Find where the given text appears and provide that cell's center as (x, y) coordinate. 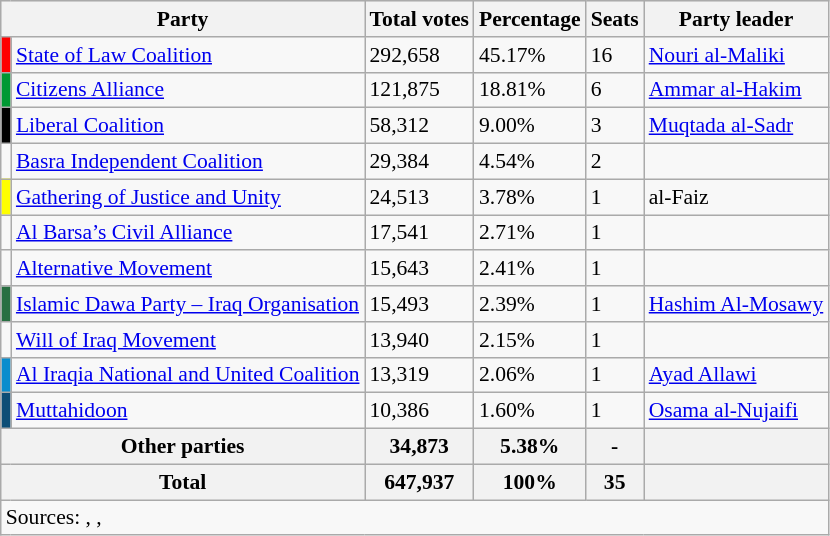
Will of Iraq Movement (188, 340)
100% (530, 482)
17,541 (418, 233)
Basra Independent Coalition (188, 162)
Nouri al-Maliki (736, 55)
2.71% (530, 233)
2 (615, 162)
Ammar al-Hakim (736, 90)
Gathering of Justice and Unity (188, 197)
Muqtada al-Sadr (736, 126)
2.15% (530, 340)
13,940 (418, 340)
2.06% (530, 375)
State of Law Coalition (188, 55)
45.17% (530, 55)
Alternative Movement (188, 269)
Ayad Allawi (736, 375)
Al Iraqia National and United Coalition (188, 375)
5.38% (530, 447)
al-Faiz (736, 197)
Total votes (418, 19)
10,386 (418, 411)
18.81% (530, 90)
4.54% (530, 162)
Party leader (736, 19)
- (615, 447)
Sources: , , (415, 518)
Other parties (183, 447)
3.78% (530, 197)
Citizens Alliance (188, 90)
1.60% (530, 411)
29,384 (418, 162)
24,513 (418, 197)
Percentage (530, 19)
121,875 (418, 90)
Party (183, 19)
2.41% (530, 269)
Liberal Coalition (188, 126)
Osama al-Nujaifi (736, 411)
Islamic Dawa Party – Iraq Organisation (188, 304)
6 (615, 90)
Total (183, 482)
3 (615, 126)
2.39% (530, 304)
9.00% (530, 126)
15,643 (418, 269)
35 (615, 482)
13,319 (418, 375)
58,312 (418, 126)
15,493 (418, 304)
Hashim Al-Mosawy (736, 304)
647,937 (418, 482)
Muttahidoon (188, 411)
34,873 (418, 447)
Seats (615, 19)
292,658 (418, 55)
Al Barsa’s Civil Alliance (188, 233)
16 (615, 55)
